Scan for the cell matching the given text and deliver its [X, Y] coordinate at center. 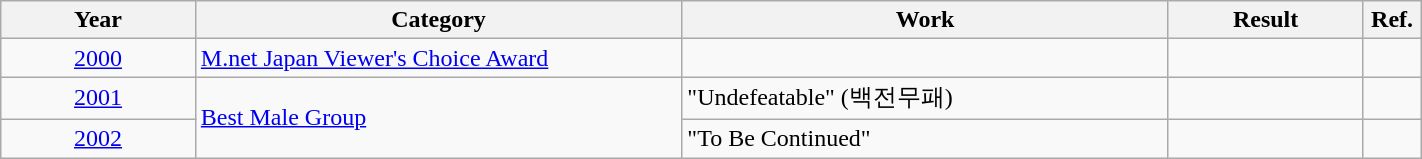
Work [925, 20]
Best Male Group [438, 118]
"Undefeatable" (백전무패) [925, 98]
Year [98, 20]
M.net Japan Viewer's Choice Award [438, 58]
2002 [98, 138]
2001 [98, 98]
2000 [98, 58]
Result [1266, 20]
Ref. [1392, 20]
"To Be Continued" [925, 138]
Category [438, 20]
